Return [x, y] of the center of cell containing provided text 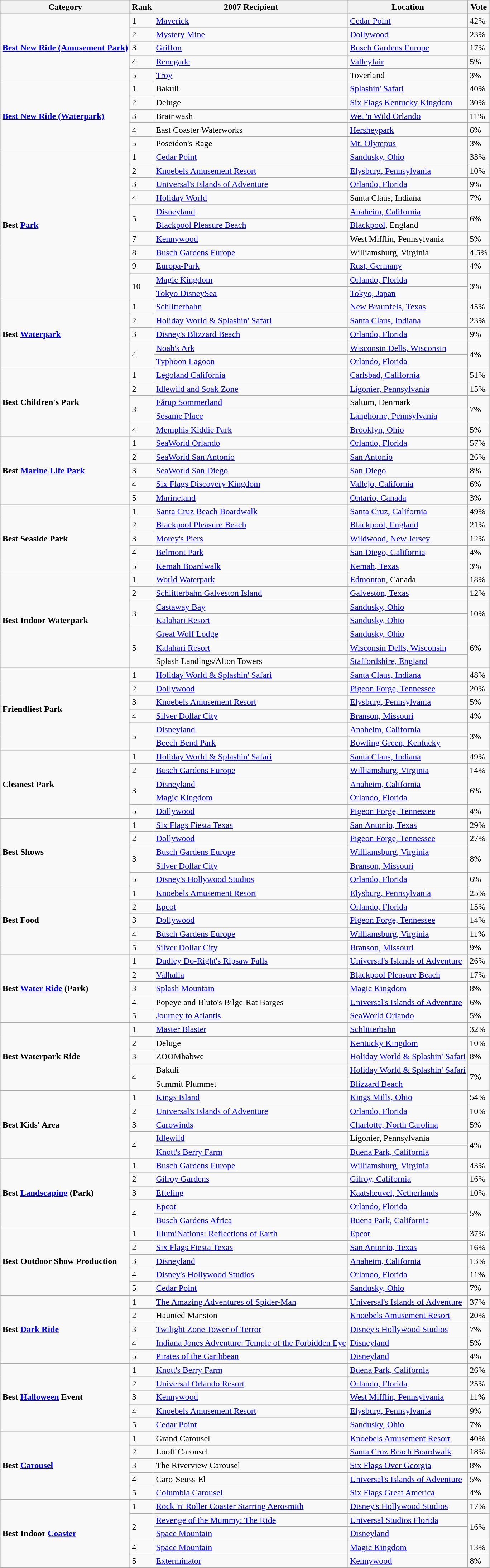
Gilroy Gardens [251, 1179]
Twilight Zone Tower of Terror [251, 1329]
Kemah, Texas [408, 566]
45% [479, 307]
Langhorne, Pennsylvania [408, 416]
IllumiNations: Reflections of Earth [251, 1234]
Belmont Park [251, 552]
51% [479, 375]
7 [142, 239]
Valhalla [251, 975]
Tokyo, Japan [408, 293]
Morey's Piers [251, 539]
Brooklyn, Ohio [408, 430]
Best New Ride (Amusement Park) [65, 48]
Revenge of the Mummy: The Ride [251, 1520]
Mystery Mine [251, 34]
Kaatsheuvel, Netherlands [408, 1193]
Charlotte, North Carolina [408, 1125]
Best Children's Park [65, 402]
Best Food [65, 920]
Griffon [251, 48]
Ontario, Canada [408, 498]
Great Wolf Lodge [251, 634]
Carowinds [251, 1125]
54% [479, 1097]
Hersheypark [408, 130]
Galveston, Texas [408, 593]
21% [479, 525]
Efteling [251, 1193]
East Coaster Waterworks [251, 130]
8 [142, 252]
Poseidon's Rage [251, 143]
Europa-Park [251, 266]
Kemah Boardwalk [251, 566]
32% [479, 1029]
Legoland California [251, 375]
The Riverview Carousel [251, 1465]
42% [479, 21]
Indiana Jones Adventure: Temple of the Forbidden Eye [251, 1343]
2007 Recipient [251, 7]
Kings Island [251, 1097]
Blizzard Beach [408, 1084]
10 [142, 286]
Best Dark Ride [65, 1329]
Wet 'n Wild Orlando [408, 116]
Six Flags Discovery Kingdom [251, 484]
Best Water Ride (Park) [65, 988]
Holiday World [251, 198]
Six Flags Over Georgia [408, 1465]
4.5% [479, 252]
Disney's Blizzard Beach [251, 334]
San Diego [408, 471]
Rock 'n' Roller Coaster Starring Aerosmith [251, 1506]
Bowling Green, Kentucky [408, 743]
Best Park [65, 225]
Best Landscaping (Park) [65, 1193]
Popeye and Bluto's Bilge-Rat Barges [251, 1002]
Grand Carousel [251, 1438]
Best Halloween Event [65, 1397]
9 [142, 266]
Category [65, 7]
Best Seaside Park [65, 539]
Splashin' Safari [408, 89]
Tokyo DisneySea [251, 293]
World Waterpark [251, 579]
ZOOMbabwe [251, 1057]
Gilroy, California [408, 1179]
SeaWorld San Diego [251, 471]
27% [479, 839]
San Diego, California [408, 552]
Best Indoor Waterpark [65, 620]
43% [479, 1166]
Kentucky Kingdom [408, 1043]
Beech Bend Park [251, 743]
Cleanest Park [65, 784]
Universal Studios Florida [408, 1520]
Haunted Mansion [251, 1316]
Best Kids' Area [65, 1125]
New Braunfels, Texas [408, 307]
29% [479, 825]
Idlewild and Soak Zone [251, 389]
Best Outdoor Show Production [65, 1261]
Castaway Bay [251, 607]
Friendliest Park [65, 709]
Valleyfair [408, 62]
Caro-Seuss-El [251, 1479]
SeaWorld San Antonio [251, 457]
Renegade [251, 62]
Maverick [251, 21]
Best Carousel [65, 1465]
Six Flags Kentucky Kingdom [408, 102]
Mt. Olympus [408, 143]
Splash Landings/Alton Towers [251, 661]
Rust, Germany [408, 266]
Busch Gardens Africa [251, 1220]
Noah's Ark [251, 348]
Edmonton, Canada [408, 579]
57% [479, 443]
Best Indoor Coaster [65, 1534]
Best Shows [65, 852]
Wildwood, New Jersey [408, 539]
Pirates of the Caribbean [251, 1356]
Memphis Kiddie Park [251, 430]
48% [479, 675]
Dudley Do-Right's Ripsaw Falls [251, 961]
Summit Plummet [251, 1084]
Best Waterpark Ride [65, 1056]
Typhoon Lagoon [251, 361]
33% [479, 157]
Staffordshire, England [408, 661]
Splash Mountain [251, 988]
Brainwash [251, 116]
30% [479, 102]
Rank [142, 7]
Best New Ride (Waterpark) [65, 116]
Sesame Place [251, 416]
Troy [251, 75]
The Amazing Adventures of Spider-Man [251, 1302]
Location [408, 7]
Journey to Atlantis [251, 1015]
Universal Orlando Resort [251, 1384]
Santa Cruz, California [408, 511]
Vote [479, 7]
Best Waterpark [65, 334]
Looff Carousel [251, 1452]
Kings Mills, Ohio [408, 1097]
Master Blaster [251, 1029]
Six Flags Great America [408, 1493]
Fårup Sommerland [251, 402]
San Antonio [408, 457]
Schlitterbahn Galveston Island [251, 593]
Toverland [408, 75]
Columbia Carousel [251, 1493]
Vallejo, California [408, 484]
Best Marine Life Park [65, 471]
Exterminator [251, 1561]
Saltum, Denmark [408, 402]
Idlewild [251, 1138]
Carlsbad, California [408, 375]
Marineland [251, 498]
